Locate the cell with the specified text and output its (X, Y) center coordinate. 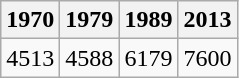
4513 (30, 58)
2013 (208, 20)
7600 (208, 58)
6179 (148, 58)
1979 (90, 20)
1989 (148, 20)
4588 (90, 58)
1970 (30, 20)
